Detect which cell encompasses the target text, then output its [X, Y] center coordinate. 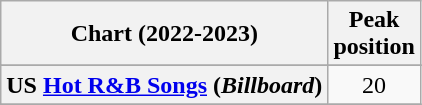
US Hot R&B Songs (Billboard) [164, 85]
Chart (2022-2023) [164, 34]
Peakposition [374, 34]
20 [374, 85]
